Find where the given text appears and provide that cell's center as (X, Y) coordinate. 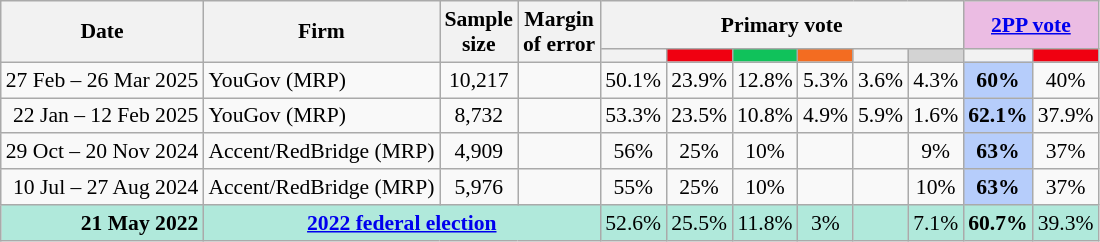
Primary vote (782, 25)
55% (633, 187)
1.6% (936, 116)
62.1% (998, 116)
8,732 (479, 116)
4.3% (936, 80)
Firm (321, 32)
39.3% (1066, 223)
12.8% (765, 80)
10,217 (479, 80)
11.8% (765, 223)
25.5% (699, 223)
60% (998, 80)
37.9% (1066, 116)
21 May 2022 (102, 223)
2PP vote (1030, 25)
3.6% (880, 80)
23.9% (699, 80)
52.6% (633, 223)
Date (102, 32)
53.3% (633, 116)
4.9% (826, 116)
3% (826, 223)
23.5% (699, 116)
27 Feb – 26 Mar 2025 (102, 80)
50.1% (633, 80)
40% (1066, 80)
22 Jan – 12 Feb 2025 (102, 116)
5,976 (479, 187)
5.3% (826, 80)
60.7% (998, 223)
Marginof error (559, 32)
7.1% (936, 223)
10 Jul – 27 Aug 2024 (102, 187)
2022 federal election (402, 223)
4,909 (479, 152)
5.9% (880, 116)
Samplesize (479, 32)
29 Oct – 20 Nov 2024 (102, 152)
56% (633, 152)
9% (936, 152)
10.8% (765, 116)
